Extract the (X, Y) coordinate from the center of the cell holding the provided text.  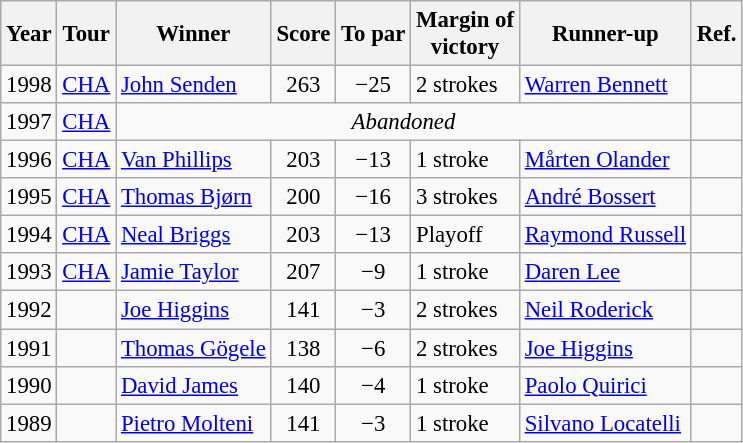
Year (29, 34)
Silvano Locatelli (605, 423)
Raymond Russell (605, 235)
To par (374, 34)
263 (304, 85)
Thomas Bjørn (194, 197)
Margin ofvictory (466, 34)
−25 (374, 85)
−6 (374, 348)
Ref. (716, 34)
1995 (29, 197)
Winner (194, 34)
1989 (29, 423)
140 (304, 385)
Pietro Molteni (194, 423)
3 strokes (466, 197)
Score (304, 34)
Warren Bennett (605, 85)
1993 (29, 273)
Daren Lee (605, 273)
Abandoned (404, 122)
−4 (374, 385)
1994 (29, 235)
André Bossert (605, 197)
200 (304, 197)
1992 (29, 310)
1998 (29, 85)
David James (194, 385)
John Senden (194, 85)
1990 (29, 385)
1991 (29, 348)
1997 (29, 122)
Paolo Quirici (605, 385)
Playoff (466, 235)
207 (304, 273)
Thomas Gögele (194, 348)
Mårten Olander (605, 160)
Neal Briggs (194, 235)
1996 (29, 160)
138 (304, 348)
−9 (374, 273)
−16 (374, 197)
Neil Roderick (605, 310)
Jamie Taylor (194, 273)
Runner-up (605, 34)
Van Phillips (194, 160)
Tour (86, 34)
